For the text-containing cell, return its midpoint in [X, Y] coordinate format. 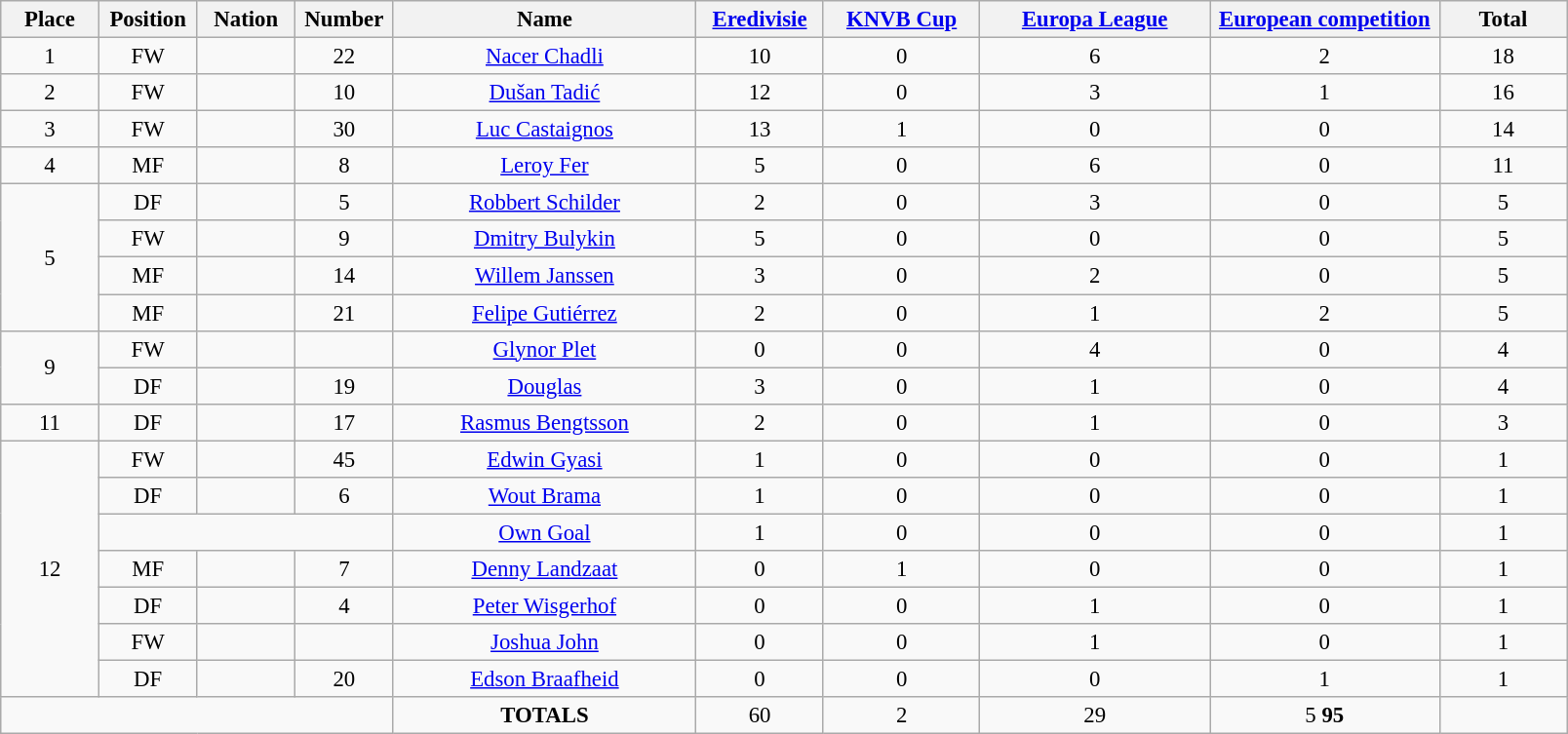
13 [761, 130]
KNVB Cup [901, 19]
Edwin Gyasi [544, 459]
5 95 [1324, 715]
Wout Brama [544, 496]
22 [345, 57]
Leroy Fer [544, 166]
30 [345, 130]
7 [345, 569]
18 [1504, 57]
Dušan Tadić [544, 93]
45 [345, 459]
Total [1504, 19]
8 [345, 166]
Edson Braafheid [544, 679]
Nation [246, 19]
Felipe Gutiérrez [544, 313]
Europa League [1095, 19]
Douglas [544, 386]
Joshua John [544, 642]
Glynor Plet [544, 349]
Dmitry Bulykin [544, 239]
Number [345, 19]
Willem Janssen [544, 276]
60 [761, 715]
Place [51, 19]
Peter Wisgerhof [544, 605]
TOTALS [544, 715]
Name [544, 19]
Eredivisie [761, 19]
29 [1095, 715]
Position [148, 19]
17 [345, 422]
Luc Castaignos [544, 130]
Nacer Chadli [544, 57]
Rasmus Bengtsson [544, 422]
19 [345, 386]
21 [345, 313]
European competition [1324, 19]
16 [1504, 93]
Denny Landzaat [544, 569]
Robbert Schilder [544, 203]
Own Goal [544, 532]
20 [345, 679]
